Output the [X, Y] coordinate of the center of the cell containing the given text.  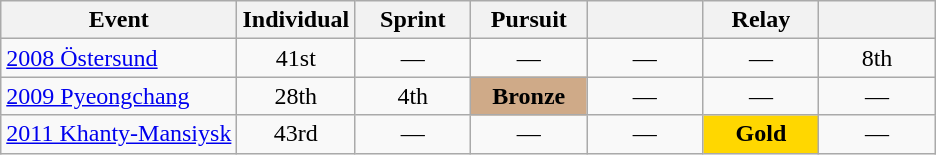
Pursuit [529, 20]
Event [119, 20]
2011 Khanty-Mansiysk [119, 134]
8th [877, 58]
28th [296, 96]
Individual [296, 20]
Bronze [529, 96]
2009 Pyeongchang [119, 96]
41st [296, 58]
Relay [761, 20]
2008 Östersund [119, 58]
Gold [761, 134]
43rd [296, 134]
4th [413, 96]
Sprint [413, 20]
